Output the [x, y] coordinate of the center of the cell containing the given text.  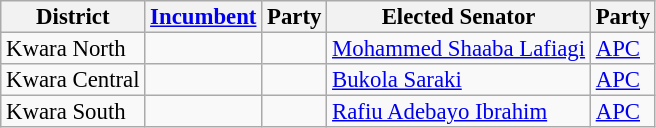
District [73, 17]
Incumbent [204, 17]
Elected Senator [459, 17]
Kwara South [73, 112]
Kwara Central [73, 80]
Mohammed Shaaba Lafiagi [459, 49]
Rafiu Adebayo Ibrahim [459, 112]
Kwara North [73, 49]
Bukola Saraki [459, 80]
